Identify which cell holds the provided text, then report its (X, Y) central coordinate. 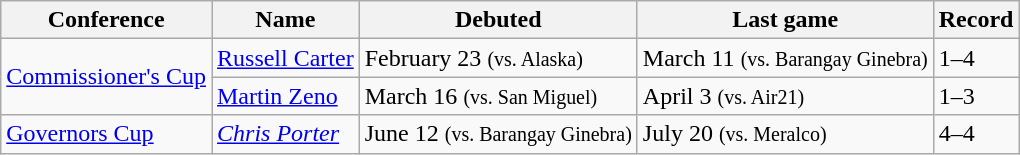
Conference (106, 20)
Last game (785, 20)
March 11 (vs. Barangay Ginebra) (785, 58)
1–3 (976, 96)
Debuted (498, 20)
July 20 (vs. Meralco) (785, 134)
Record (976, 20)
June 12 (vs. Barangay Ginebra) (498, 134)
1–4 (976, 58)
Russell Carter (286, 58)
Commissioner's Cup (106, 77)
Martin Zeno (286, 96)
Governors Cup (106, 134)
Chris Porter (286, 134)
Name (286, 20)
March 16 (vs. San Miguel) (498, 96)
4–4 (976, 134)
April 3 (vs. Air21) (785, 96)
February 23 (vs. Alaska) (498, 58)
